Determine the (X, Y) coordinate at the center of the cell enclosing the given text.  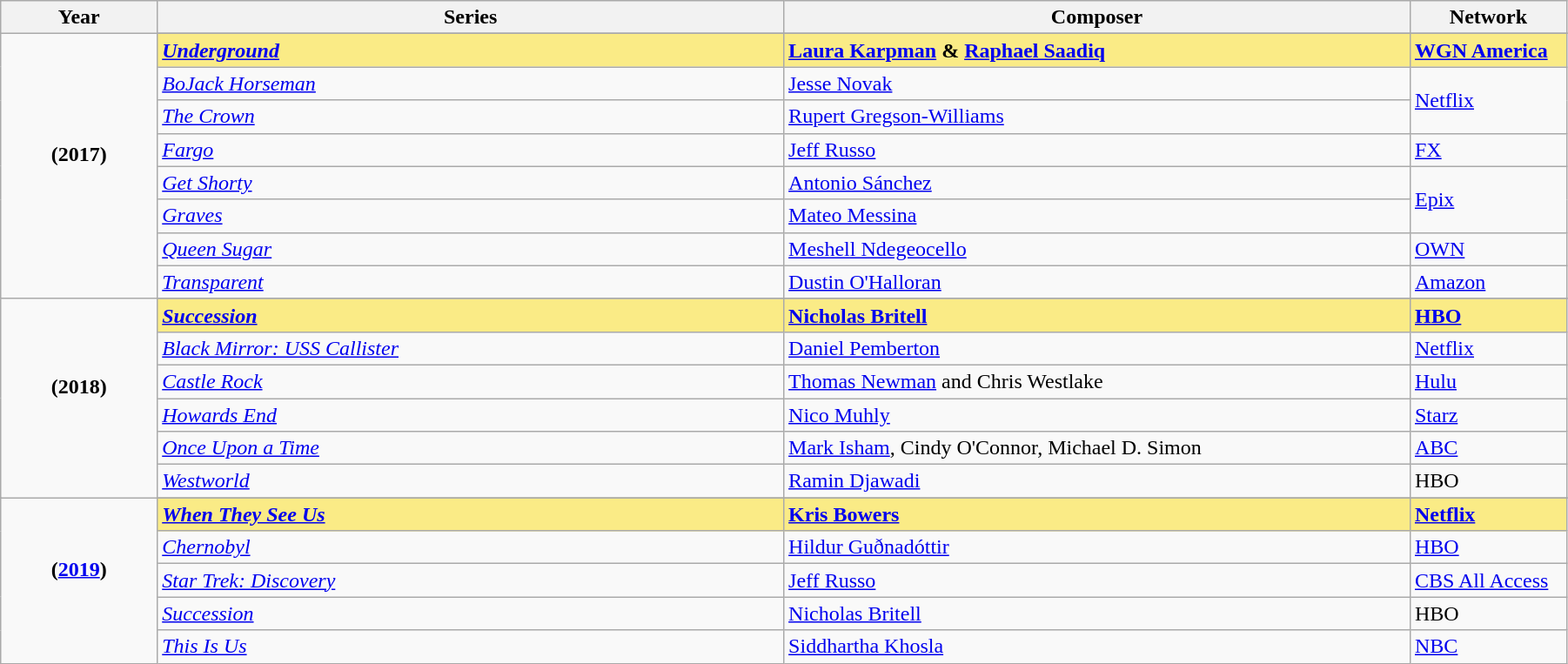
Mark Isham, Cindy O'Connor, Michael D. Simon (1097, 448)
OWN (1488, 249)
Chernobyl (471, 547)
This Is Us (471, 647)
Jesse Novak (1097, 84)
Underground (471, 50)
Siddhartha Khosla (1097, 647)
The Crown (471, 117)
Mateo Messina (1097, 216)
CBS All Access (1488, 580)
Castle Rock (471, 381)
Network (1488, 17)
BoJack Horseman (471, 84)
When They See Us (471, 514)
Kris Bowers (1097, 514)
Black Mirror: USS Callister (471, 348)
NBC (1488, 647)
Epix (1488, 199)
Ramin Djawadi (1097, 481)
Transparent (471, 282)
Graves (471, 216)
Year (79, 17)
Star Trek: Discovery (471, 580)
Amazon (1488, 282)
Meshell Ndegeocello (1097, 249)
FX (1488, 150)
Hildur Guðnadóttir (1097, 547)
Queen Sugar (471, 249)
Westworld (471, 481)
ABC (1488, 448)
Composer (1097, 17)
Antonio Sánchez (1097, 183)
Get Shorty (471, 183)
Series (471, 17)
Nico Muhly (1097, 415)
Once Upon a Time (471, 448)
Thomas Newman and Chris Westlake (1097, 381)
Fargo (471, 150)
Dustin O'Halloran (1097, 282)
Howards End (471, 415)
(2017) (79, 166)
(2019) (79, 580)
Starz (1488, 415)
(2018) (79, 398)
Laura Karpman & Raphael Saadiq (1097, 50)
WGN America (1488, 50)
Rupert Gregson-Williams (1097, 117)
Hulu (1488, 381)
Daniel Pemberton (1097, 348)
